Find where the given text appears and provide that cell's center as [X, Y] coordinate. 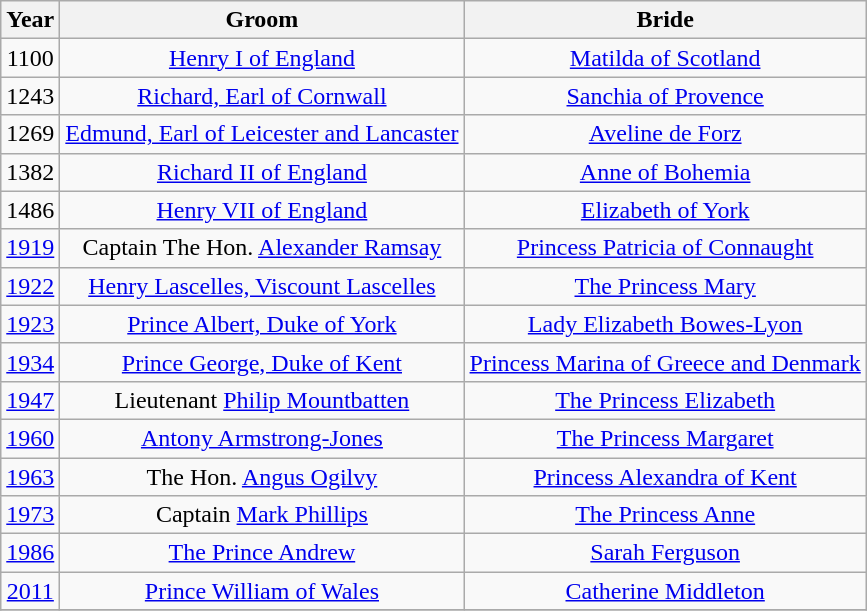
Anne of Bohemia [665, 172]
1963 [30, 477]
1923 [30, 324]
1973 [30, 515]
Richard, Earl of Cornwall [262, 96]
Prince William of Wales [262, 591]
The Hon. Angus Ogilvy [262, 477]
Edmund, Earl of Leicester and Lancaster [262, 134]
Prince George, Duke of Kent [262, 362]
1269 [30, 134]
Princess Patricia of Connaught [665, 248]
The Princess Anne [665, 515]
Year [30, 20]
1919 [30, 248]
The Princess Elizabeth [665, 400]
Princess Alexandra of Kent [665, 477]
1382 [30, 172]
Lady Elizabeth Bowes-Lyon [665, 324]
Captain Mark Phillips [262, 515]
1947 [30, 400]
2011 [30, 591]
Sanchia of Provence [665, 96]
1486 [30, 210]
Bride [665, 20]
Henry I of England [262, 58]
Princess Marina of Greece and Denmark [665, 362]
Henry Lascelles, Viscount Lascelles [262, 286]
1934 [30, 362]
Richard II of England [262, 172]
Aveline de Forz [665, 134]
Prince Albert, Duke of York [262, 324]
Sarah Ferguson [665, 553]
Elizabeth of York [665, 210]
The Princess Margaret [665, 438]
Matilda of Scotland [665, 58]
The Princess Mary [665, 286]
Groom [262, 20]
Henry VII of England [262, 210]
Catherine Middleton [665, 591]
1100 [30, 58]
Captain The Hon. Alexander Ramsay [262, 248]
1986 [30, 553]
Antony Armstrong-Jones [262, 438]
1243 [30, 96]
1922 [30, 286]
Lieutenant Philip Mountbatten [262, 400]
1960 [30, 438]
The Prince Andrew [262, 553]
